Provide the [X, Y] coordinate of the cell's center where the given text is located.  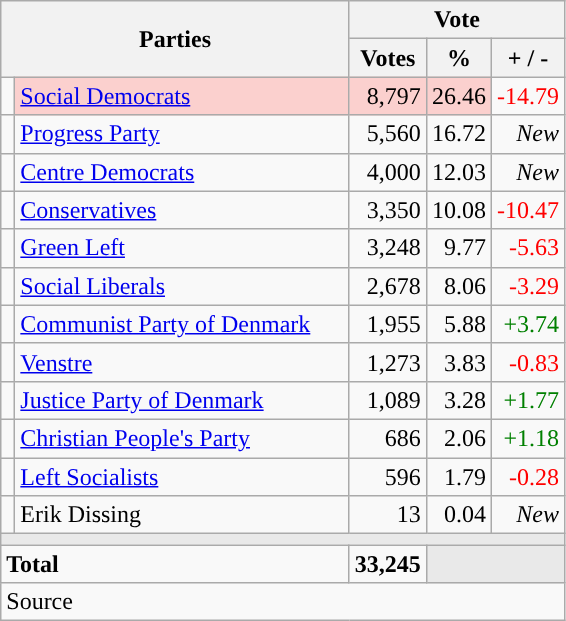
8,797 [388, 96]
Left Socialists [182, 477]
-0.28 [528, 477]
8.06 [458, 286]
9.77 [458, 248]
3.83 [458, 362]
+3.74 [528, 324]
0.04 [458, 515]
3,350 [388, 210]
+1.18 [528, 438]
-0.83 [528, 362]
-3.29 [528, 286]
Green Left [182, 248]
-5.63 [528, 248]
1,273 [388, 362]
Communist Party of Denmark [182, 324]
Erik Dissing [182, 515]
16.72 [458, 134]
Christian People's Party [182, 438]
3,248 [388, 248]
5.88 [458, 324]
10.08 [458, 210]
1,089 [388, 400]
1,955 [388, 324]
26.46 [458, 96]
Venstre [182, 362]
-10.47 [528, 210]
Social Liberals [182, 286]
Social Democrats [182, 96]
Parties [176, 39]
2,678 [388, 286]
686 [388, 438]
+1.77 [528, 400]
-14.79 [528, 96]
Conservatives [182, 210]
33,245 [388, 564]
Centre Democrats [182, 172]
13 [388, 515]
1.79 [458, 477]
Source [283, 602]
4,000 [388, 172]
+ / - [528, 58]
% [458, 58]
Vote [456, 20]
2.06 [458, 438]
3.28 [458, 400]
12.03 [458, 172]
Progress Party [182, 134]
Total [176, 564]
596 [388, 477]
5,560 [388, 134]
Justice Party of Denmark [182, 400]
Votes [388, 58]
